Return the [x, y] coordinate for the center point of the cell that contains the specified text.  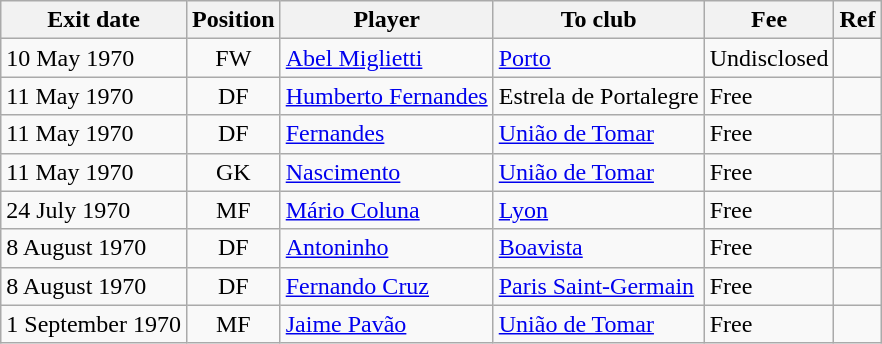
Estrela de Portalegre [598, 96]
Boavista [598, 248]
24 July 1970 [94, 210]
Antoninho [386, 248]
Lyon [598, 210]
Undisclosed [769, 58]
10 May 1970 [94, 58]
Ref [858, 20]
Mário Coluna [386, 210]
FW [233, 58]
Humberto Fernandes [386, 96]
Porto [598, 58]
Position [233, 20]
Paris Saint-Germain [598, 286]
Abel Miglietti [386, 58]
Exit date [94, 20]
Fernandes [386, 134]
Nascimento [386, 172]
Fernando Cruz [386, 286]
Player [386, 20]
GK [233, 172]
1 September 1970 [94, 324]
Fee [769, 20]
To club [598, 20]
Jaime Pavão [386, 324]
